Detect which cell encompasses the target text, then output its (X, Y) center coordinate. 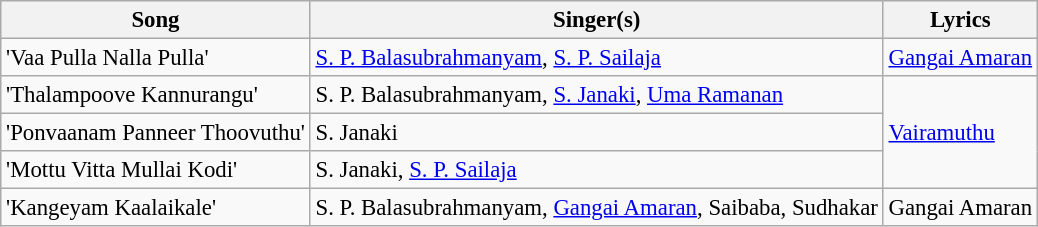
'Mottu Vitta Mullai Kodi' (156, 170)
Singer(s) (596, 20)
Vairamuthu (960, 132)
S. P. Balasubrahmanyam, Gangai Amaran, Saibaba, Sudhakar (596, 208)
'Kangeyam Kaalaikale' (156, 208)
S. P. Balasubrahmanyam, S. Janaki, Uma Ramanan (596, 95)
Lyrics (960, 20)
S. Janaki (596, 133)
'Ponvaanam Panneer Thoovuthu' (156, 133)
'Thalampoove Kannurangu' (156, 95)
S. P. Balasubrahmanyam, S. P. Sailaja (596, 58)
Song (156, 20)
S. Janaki, S. P. Sailaja (596, 170)
'Vaa Pulla Nalla Pulla' (156, 58)
